Capture the cell that displays the provided text and extract its [X, Y] central coordinate. 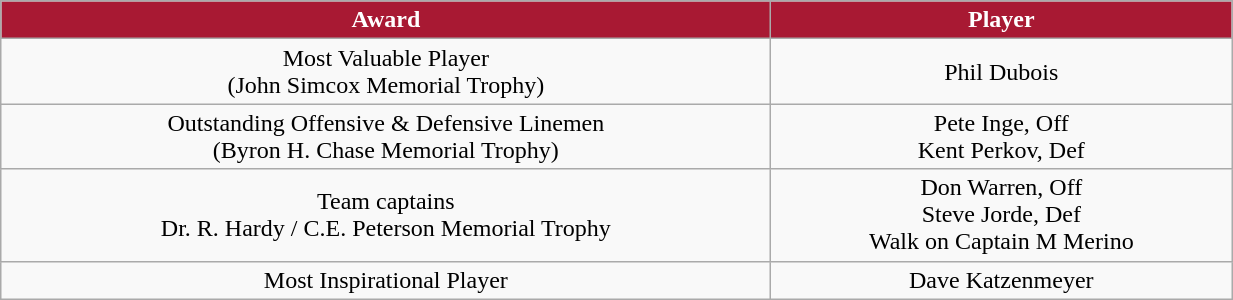
Team captainsDr. R. Hardy / C.E. Peterson Memorial Trophy [386, 215]
Dave Katzenmeyer [1002, 280]
Outstanding Offensive & Defensive Linemen(Byron H. Chase Memorial Trophy) [386, 136]
Don Warren, OffSteve Jorde, DefWalk on Captain M Merino [1002, 215]
Phil Dubois [1002, 72]
Most Valuable Player(John Simcox Memorial Trophy) [386, 72]
Most Inspirational Player [386, 280]
Pete Inge, OffKent Perkov, Def [1002, 136]
Player [1002, 20]
Award [386, 20]
